Return the (x, y) coordinate for the center point of the cell that contains the specified text.  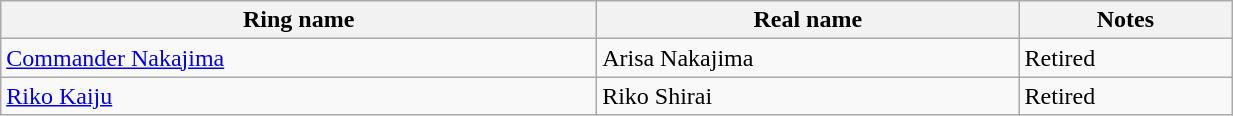
Riko Kaiju (299, 96)
Riko Shirai (808, 96)
Ring name (299, 20)
Commander Nakajima (299, 58)
Real name (808, 20)
Notes (1126, 20)
Arisa Nakajima (808, 58)
